Extract the [X, Y] coordinate from the center of the cell holding the provided text.  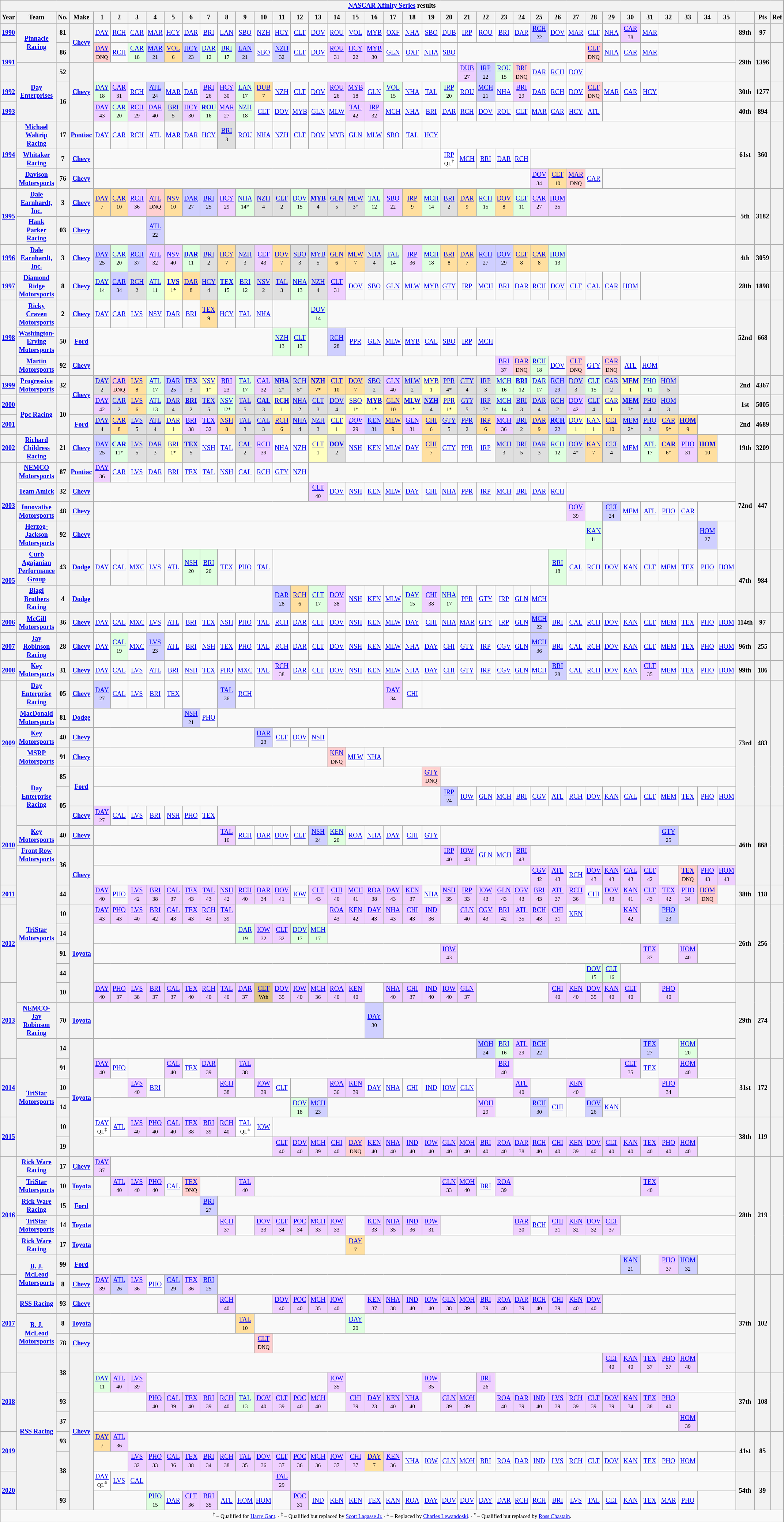
SBO22 [393, 202]
114th [745, 623]
DAY37 [102, 1166]
BRI28 [557, 670]
CAR9* [668, 425]
LVS23 [155, 646]
BRI18 [557, 567]
RCH5* [300, 385]
CHI7 [431, 448]
PHO23 [668, 914]
40th [745, 112]
GLN38 [449, 1304]
219 [763, 1215]
NSV2 [263, 286]
61st [745, 155]
TAL17 [245, 385]
Progressive Motorsports [37, 385]
MAR21 [155, 53]
MCH17 [318, 934]
2001 [9, 425]
CAR11* [119, 448]
1999 [9, 385]
DAY39 [102, 1284]
DOV33 [263, 1225]
IRP24 [449, 796]
IRP40 [449, 855]
ROU31 [336, 53]
3209 [763, 448]
TAL10 [245, 1324]
MEM3* [630, 405]
HCY23 [191, 53]
MCH40 [318, 1402]
1996 [9, 258]
DAR27 [191, 202]
KAN41 [630, 895]
HCY22 [355, 53]
NHA2 [300, 405]
RCH30 [539, 1107]
CLT17 [318, 599]
Ricky Craven Motorsports [37, 314]
ATLDNQ [155, 202]
DAR19 [245, 934]
ROU15 [504, 72]
KEN33 [374, 1225]
MEM2* [630, 425]
POC34 [300, 1225]
DARDNQ [521, 365]
Day Enterprises [37, 91]
MAR27 [227, 112]
TAL35 [245, 1461]
Jay Robinson Racing [37, 646]
TAL38 [245, 1068]
2016 [9, 1215]
GLN10 [393, 405]
25 [539, 18]
2005 [9, 581]
MCH33 [318, 1225]
POC36 [300, 1461]
DAY20 [355, 1324]
255 [763, 646]
DAR34 [263, 895]
DAYQL# [102, 1481]
3182 [763, 216]
IOW37 [336, 1461]
DAR17 [539, 385]
DAR40 [155, 112]
BRI29 [521, 92]
Innovative Motorsports [37, 511]
CAR18 [137, 53]
GLN5 [336, 202]
TAL39 [227, 914]
KEN20 [336, 836]
1997 [9, 286]
CAL39 [173, 1402]
Diamond Ridge Motorsports [37, 286]
RCH12 [557, 448]
CLT15 [594, 385]
IOW39 [263, 1088]
87 [63, 472]
DAR25 [173, 385]
2020 [9, 1491]
DAY14 [102, 286]
HOM27 [708, 535]
DAR1 [173, 425]
CLT31 [336, 286]
NHA17 [449, 599]
ATL13 [155, 405]
2010 [9, 845]
Whitaker Racing [37, 159]
2008 [9, 670]
39 [763, 1491]
MYB1* [374, 405]
PHO2 [650, 425]
NHA14* [245, 202]
1898 [763, 286]
IRP32 [374, 112]
VOL [355, 33]
PPR1* [449, 405]
Team Amick [37, 492]
34 [708, 18]
NHA35 [393, 1225]
DOV38 [336, 599]
1277 [763, 92]
13 [318, 18]
KAN7 [594, 448]
18 [412, 18]
2007 [9, 646]
ATL32 [155, 258]
CLT32 [282, 934]
118 [763, 895]
BRI27 [208, 1206]
PHO11 [650, 385]
41st [745, 1451]
99 [63, 1265]
CLTWth [263, 993]
DAY23 [374, 1402]
HOM13 [557, 258]
MCH22 [539, 623]
PHO15 [155, 1500]
MLW2 [412, 385]
KEN42 [355, 914]
NASCAR Xfinity Series results [392, 6]
DAY36 [102, 472]
KAN43 [611, 875]
NEMCO-Jay Robinson Racing [37, 1021]
CAL29 [173, 1284]
MYB30 [374, 53]
KAN1 [594, 425]
KAN34 [630, 1402]
MEM1 [630, 385]
DOV26 [594, 1107]
NSV40 [173, 258]
PHO33 [155, 1461]
BRI35 [208, 1500]
186 [763, 670]
GLN33 [449, 1186]
22 [486, 18]
CGV42 [539, 875]
119 [763, 1137]
Hank Parker Racing [37, 230]
RCH27 [486, 258]
MOH29 [486, 1107]
McGill Motorsports [37, 623]
PHO31 [688, 448]
NSH20 [191, 567]
03 [63, 230]
DOV8 [504, 202]
DAY4 [102, 425]
HCY7 [227, 258]
MCH39 [318, 1147]
TEX32 [208, 425]
23 [504, 18]
31st [745, 1087]
GLN37 [467, 993]
54th [745, 1491]
LVS42 [137, 895]
PPR2 [467, 425]
IRP6 [486, 425]
76 [63, 179]
4367 [763, 385]
TEX15 [227, 286]
CHI43 [412, 914]
483 [763, 743]
BRI8 [449, 258]
HOM20 [688, 1049]
TAL36 [227, 694]
Richard Childress Racing [37, 448]
5th [745, 216]
NSH42 [227, 895]
Herzog-Jackson Motorsports [37, 535]
CHI6 [431, 425]
PPR4* [449, 385]
IRP36 [412, 258]
Washington-Erving Motorsports [37, 342]
52nd [745, 338]
CLT13 [300, 342]
2003 [9, 506]
DAR11 [191, 258]
1396 [763, 62]
CAR10 [119, 202]
CLT3 [318, 405]
LAN17 [245, 92]
RCH1 [282, 405]
2015 [9, 1137]
DAY34 [393, 694]
TEX3 [191, 385]
DAR8 [191, 286]
IRP3* [486, 405]
108 [763, 1402]
5 [173, 18]
2000 [9, 405]
DAR28 [282, 599]
70 [63, 1021]
MOH [467, 1461]
GLN31 [412, 425]
3059 [763, 258]
KENDNQ [336, 757]
TEX36 [191, 1284]
24 [521, 18]
GLN6 [336, 258]
984 [763, 581]
NSH21 [191, 718]
DAR23 [263, 738]
96th [745, 646]
NHA38 [393, 1304]
TAL5 [245, 405]
LAN21 [245, 53]
Michael Waltrip Racing [37, 135]
4th [745, 258]
CAR31 [119, 92]
30 [630, 18]
Pinnacle Racing [37, 42]
4689 [763, 425]
MYB18 [355, 92]
ATL4 [155, 425]
SBO2 [374, 385]
1 [102, 18]
VOL15 [393, 92]
BRI20 [208, 567]
ATL35 [521, 914]
CAR38 [630, 33]
KAN42 [630, 914]
DOV32 [594, 1225]
DAR37 [245, 993]
Ref [777, 18]
IOW33 [336, 1225]
RCH15 [486, 202]
9 [245, 18]
DOV42 [576, 405]
NHA13 [300, 286]
DOV14 [318, 314]
5005 [763, 405]
ATL22 [155, 230]
MCH16 [504, 385]
NZH32 [282, 53]
Team [37, 18]
TAL13 [245, 1402]
ROA39 [504, 1186]
DAR38 [521, 1147]
LVS1* [173, 286]
48 [63, 511]
CHI38 [431, 599]
NSH8 [227, 425]
CAR27 [539, 202]
DAY2 [102, 385]
Year [9, 18]
DOV18 [300, 1107]
1998 [9, 338]
DAY30 [374, 1021]
HOMDNQ [708, 895]
35 [726, 18]
MOH24 [486, 1049]
2012 [9, 944]
CAL36 [173, 1461]
MYB1 [431, 385]
DOV4* [576, 448]
MCH41 [355, 895]
LVS6 [137, 405]
RCH28 [336, 342]
27 [576, 18]
NZH18 [245, 112]
Pts [763, 18]
1993 [9, 112]
HOM39 [688, 1422]
2013 [9, 1020]
MacDonald Motorsports [37, 718]
TAL42 [355, 112]
Biagi Brothers Racing [37, 599]
NSV1* [208, 385]
DOV3 [576, 385]
GTY4 [467, 385]
20 [449, 18]
2014 [9, 1087]
MLW9 [393, 425]
KEN36 [393, 1461]
ATL26 [119, 1284]
78 [63, 1343]
MCH3 [504, 448]
72nd [745, 506]
MCH35 [318, 1304]
Make [81, 18]
BRI23 [227, 385]
HCY29 [227, 202]
1995 [9, 216]
BRI16 [504, 1049]
HOM43 [726, 875]
No. [63, 18]
DUB7 [263, 92]
NHA43 [393, 914]
172 [763, 1087]
11 [282, 18]
1st [745, 405]
274 [763, 1020]
360 [763, 155]
NSH24 [318, 836]
IOW32 [263, 934]
ROA36 [336, 1088]
30th [745, 92]
CLT34 [282, 1225]
ROU26 [336, 92]
DOV41 [282, 895]
Martin Motorsports [37, 365]
MCH21 [486, 92]
HOM5 [668, 385]
LVS32 [137, 1461]
IRP3 [486, 385]
TEX27 [650, 1049]
102 [763, 1323]
46th [745, 845]
ROA38 [374, 895]
26th [745, 944]
NEMCO Motorsports [37, 472]
TAL43 [208, 895]
TAL14 [393, 258]
NSV [155, 314]
33 [688, 18]
ATL37 [557, 895]
NHA2* [282, 385]
KEN32 [576, 1225]
BRI17 [227, 53]
86 [63, 53]
DAY11 [102, 1383]
CLT24 [611, 511]
LVS8 [137, 385]
TEX42 [668, 895]
MLW7 [355, 258]
POC31 [300, 1500]
IRP33 [467, 895]
43 [63, 567]
CLT11 [521, 202]
MLW3* [355, 202]
ATL36 [119, 1442]
HOM35 [557, 202]
Ppc Racing [37, 415]
2018 [9, 1402]
CLT8 [521, 258]
LVS38 [137, 993]
868 [763, 845]
DAR7 [467, 258]
2011 [9, 895]
HOM9 [688, 425]
HOM32 [688, 1265]
ATL11 [155, 286]
DAY42 [102, 405]
668 [763, 338]
TAL16 [227, 836]
NSV10 [173, 202]
47th [745, 581]
SBO1* [355, 405]
CLT16 [611, 973]
IRP9 [412, 202]
TALQL± [245, 1127]
MYB4 [318, 202]
Front Row Motorsports [37, 855]
12 [300, 18]
CAR6* [668, 448]
IRPQL† [449, 159]
MSRP Motorsports [37, 757]
DOV4 [336, 405]
MYB5 [318, 258]
HOM10 [708, 448]
DUB27 [467, 72]
26 [557, 18]
CAL2 [245, 448]
MCH18 [431, 258]
ATL29 [521, 1049]
NSV12* [227, 405]
2006 [9, 623]
IRP22 [486, 72]
37 [63, 1422]
DOV17 [300, 934]
BRIDNQ [521, 72]
MCH23 [318, 1107]
2009 [9, 743]
6 [191, 18]
CAL19 [119, 646]
NSH35 [449, 895]
ROU16 [208, 112]
1994 [9, 155]
TAL29 [282, 1481]
ROA43 [336, 914]
2019 [9, 1451]
50 [63, 342]
CAR34 [119, 286]
MARDNQ [576, 179]
VOL6 [173, 53]
99th [745, 670]
BRI34 [208, 1461]
LVS36 [137, 1284]
TAL12 [374, 202]
ATL43 [557, 875]
19th [745, 448]
DOV2 [336, 448]
RCH18 [539, 365]
2017 [9, 1323]
BRI1* [173, 448]
IRP20 [449, 92]
Curb Agajanian Performance Group [37, 567]
TEX9 [208, 314]
DUB [449, 33]
HCY4 [208, 286]
1992 [9, 92]
IOW31 [431, 1225]
DOV36 [263, 1461]
CLT36 [191, 1500]
CAR1 [611, 405]
KAN21 [630, 1265]
DOV34 [539, 179]
73rd [745, 743]
89th [745, 33]
PHO4 [650, 405]
DAY18 [102, 92]
DOV1 [576, 425]
SBO3 [300, 258]
1991 [9, 62]
LAN [227, 33]
256 [763, 944]
DAR12 [208, 53]
GTYDNQ [431, 777]
GTY25 [668, 836]
KEN31 [374, 425]
CLT42 [650, 875]
DAR30 [521, 1225]
GLN39 [449, 1402]
894 [763, 112]
52 [63, 72]
1990 [9, 33]
CAL32 [263, 385]
NZH7* [318, 385]
GLN43 [504, 895]
KAN11 [594, 535]
29 [611, 18]
447 [763, 506]
CLT2 [282, 202]
Davison Motorsports [37, 179]
NZH13 [282, 342]
ATL24 [155, 92]
DAYQL‡ [102, 1127]
DAY15 [412, 599]
HOM3 [668, 405]
MLW1* [412, 405]
2002 [9, 448]
